Output the (X, Y) coordinate of the center of the cell containing the given text.  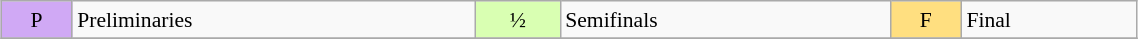
½ (518, 20)
Semifinals (725, 20)
Final (1049, 20)
Preliminaries (274, 20)
F (926, 20)
P (36, 20)
